From the cell containing the given text, extract its center point as (X, Y) coordinate. 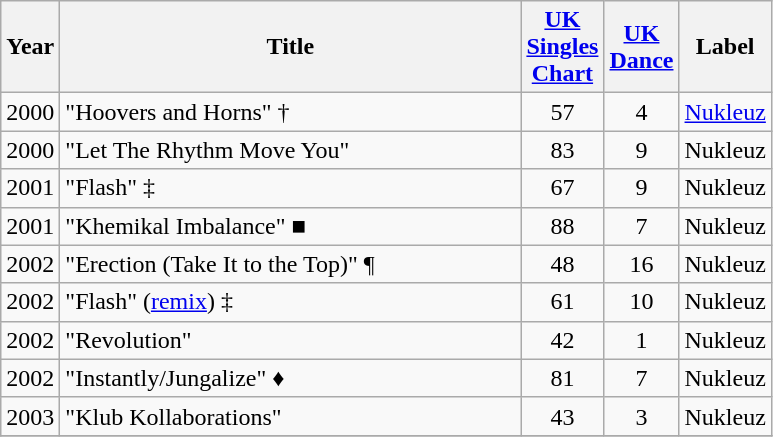
42 (562, 340)
"Instantly/Jungalize" ♦ (290, 378)
Label (725, 47)
UK Singles Chart (562, 47)
3 (642, 416)
57 (562, 112)
61 (562, 302)
"Flash" ‡ (290, 188)
"Flash" (remix) ‡ (290, 302)
"Hoovers and Horns" † (290, 112)
16 (642, 264)
88 (562, 226)
83 (562, 150)
"Revolution" (290, 340)
81 (562, 378)
2003 (30, 416)
Title (290, 47)
67 (562, 188)
"Let The Rhythm Move You" (290, 150)
"Khemikal Imbalance" ■ (290, 226)
1 (642, 340)
43 (562, 416)
10 (642, 302)
"Erection (Take It to the Top)" ¶ (290, 264)
"Klub Kollaborations" (290, 416)
Year (30, 47)
48 (562, 264)
4 (642, 112)
UK Dance (642, 47)
